Locate the cell with the specified text and output its (x, y) center coordinate. 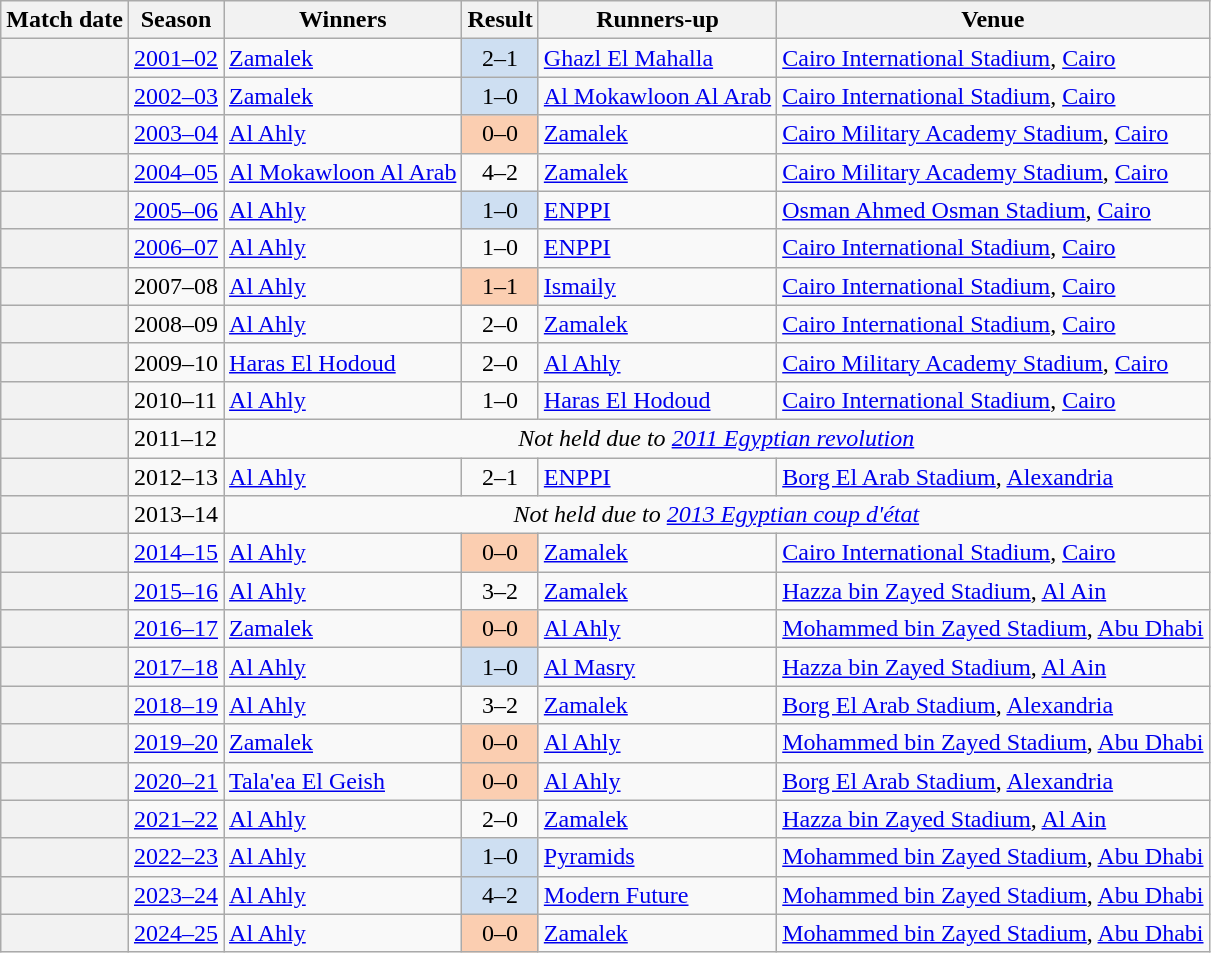
Tala'ea El Geish (343, 781)
Result (500, 20)
Venue (993, 20)
Pyramids (657, 857)
Al Masry (657, 667)
Winners (343, 20)
2012–13 (176, 477)
1–1 (500, 286)
2015–16 (176, 591)
2005–06 (176, 210)
Ismaily (657, 286)
2013–14 (176, 515)
2002–03 (176, 96)
2001–02 (176, 58)
Runners-up (657, 20)
2009–10 (176, 362)
2018–19 (176, 705)
2017–18 (176, 667)
Modern Future (657, 895)
Match date (65, 20)
2011–12 (176, 438)
Not held due to 2013 Egyptian coup d'état (717, 515)
2014–15 (176, 553)
2024–25 (176, 933)
2003–04 (176, 134)
2023–24 (176, 895)
2019–20 (176, 743)
2022–23 (176, 857)
2006–07 (176, 248)
Season (176, 20)
2007–08 (176, 286)
2004–05 (176, 172)
2016–17 (176, 629)
Osman Ahmed Osman Stadium, Cairo (993, 210)
2021–22 (176, 819)
2010–11 (176, 400)
Ghazl El Mahalla (657, 58)
2008–09 (176, 324)
Not held due to 2011 Egyptian revolution (717, 438)
2020–21 (176, 781)
